Output the [X, Y] coordinate of the center of the cell containing the given text.  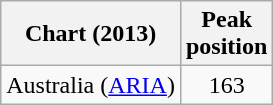
Peakposition [226, 34]
Chart (2013) [91, 34]
Australia (ARIA) [91, 85]
163 [226, 85]
